Pinpoint the cell where the given text exists, returning its (X, Y) midpoint coordinate. 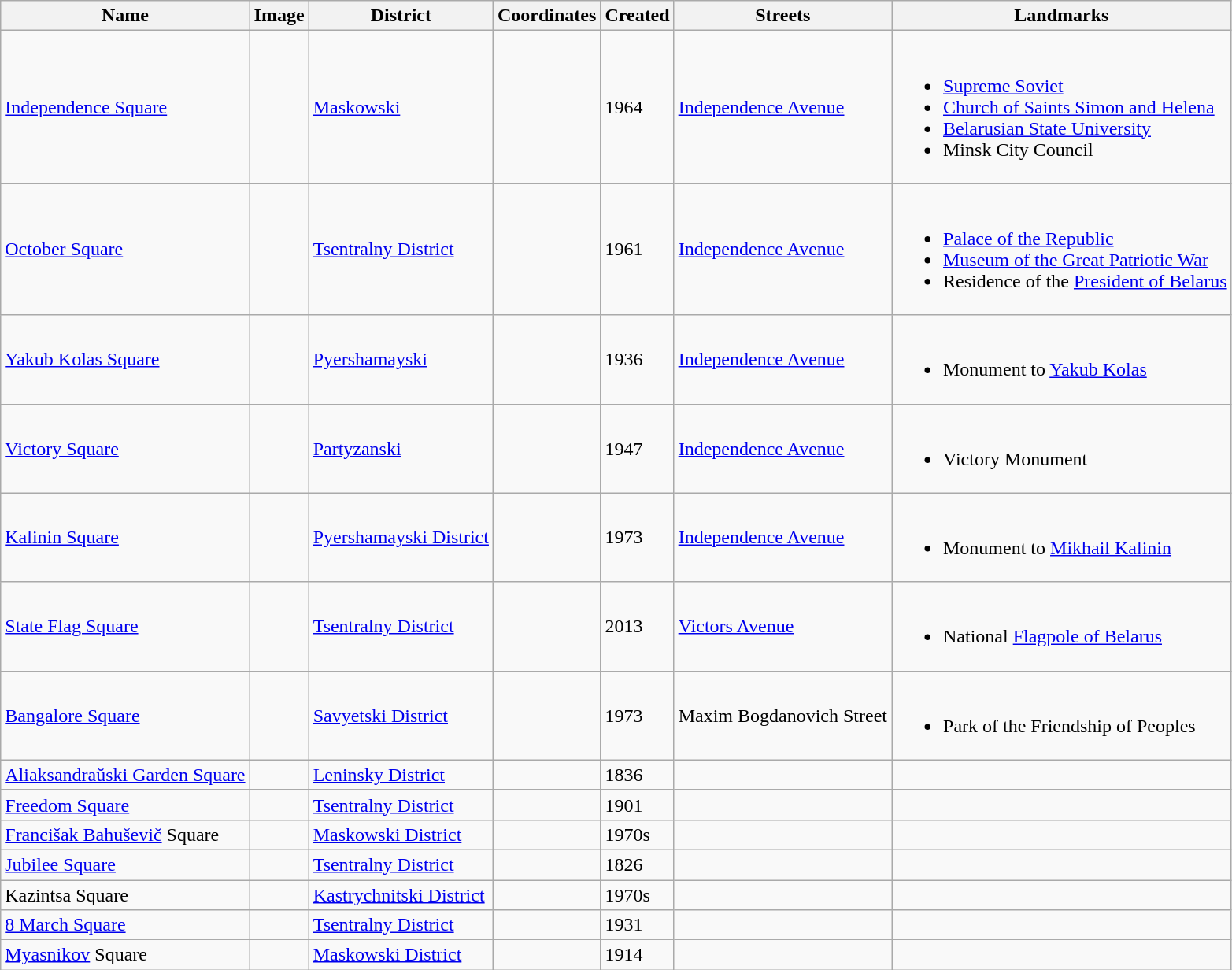
Savyetski District (401, 715)
1836 (638, 775)
Park of the Friendship of Peoples (1061, 715)
Kastrychnitski District (401, 895)
1931 (638, 925)
Palace of the RepublicMuseum of the Great Patriotic WarResidence of the President of Belarus (1061, 249)
Victory Monument (1061, 449)
Kalinin Square (125, 537)
Myasnikov Square (125, 955)
Freedom Square (125, 805)
1914 (638, 955)
Created (638, 16)
Francišak Bahuševič Square (125, 835)
Landmarks (1061, 16)
State Flag Square (125, 627)
Bangalore Square (125, 715)
Image (279, 16)
1964 (638, 107)
Aliaksandraŭski Garden Square (125, 775)
1826 (638, 864)
1947 (638, 449)
Partyzanski (401, 449)
2013 (638, 627)
October Square (125, 249)
8 March Square (125, 925)
District (401, 16)
Name (125, 16)
Supreme SovietChurch of Saints Simon and HelenaBelarusian State UniversityMinsk City Council (1061, 107)
Coordinates (546, 16)
Pyershamayski District (401, 537)
1936 (638, 359)
Independence Square (125, 107)
Victory Square (125, 449)
National Flagpole of Belarus (1061, 627)
Victors Avenue (782, 627)
Kazintsa Square (125, 895)
Maxim Bogdanovich Street (782, 715)
Maskowski (401, 107)
Pyershamayski (401, 359)
1961 (638, 249)
Yakub Kolas Square (125, 359)
Streets (782, 16)
Leninsky District (401, 775)
Monument to Yakub Kolas (1061, 359)
Monument to Mikhail Kalinin (1061, 537)
1901 (638, 805)
Jubilee Square (125, 864)
